Output the (x, y) coordinate of the center of the cell containing the given text.  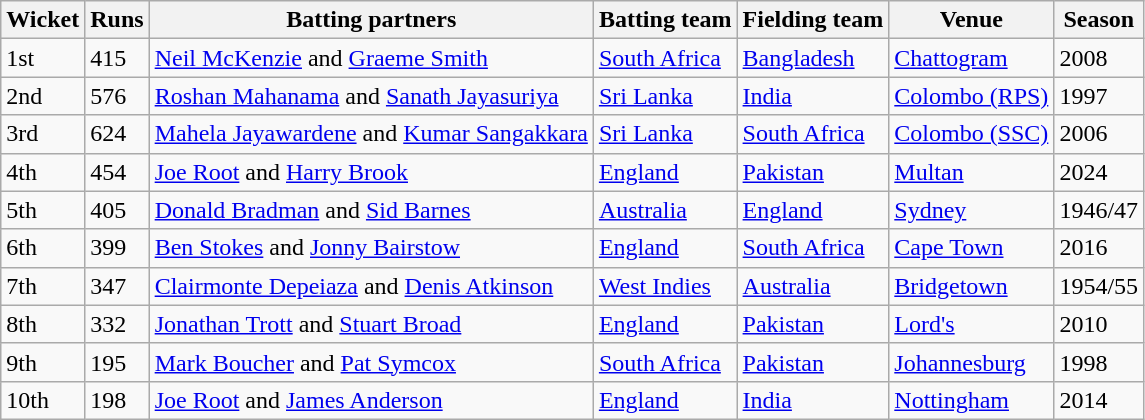
415 (117, 58)
2006 (1099, 134)
Venue (972, 20)
Cape Town (972, 248)
Batting partners (371, 20)
Donald Bradman and Sid Barnes (371, 210)
2016 (1099, 248)
1st (43, 58)
West Indies (665, 286)
Bangladesh (813, 58)
Jonathan Trott and Stuart Broad (371, 324)
8th (43, 324)
Colombo (SSC) (972, 134)
Batting team (665, 20)
Joe Root and James Anderson (371, 400)
195 (117, 362)
Colombo (RPS) (972, 96)
1998 (1099, 362)
2010 (1099, 324)
Clairmonte Depeiaza and Denis Atkinson (371, 286)
7th (43, 286)
1954/55 (1099, 286)
347 (117, 286)
Season (1099, 20)
Nottingham (972, 400)
2008 (1099, 58)
Wicket (43, 20)
2nd (43, 96)
624 (117, 134)
2014 (1099, 400)
198 (117, 400)
332 (117, 324)
Neil McKenzie and Graeme Smith (371, 58)
Johannesburg (972, 362)
Mahela Jayawardene and Kumar Sangakkara (371, 134)
1997 (1099, 96)
5th (43, 210)
6th (43, 248)
Roshan Mahanama and Sanath Jayasuriya (371, 96)
9th (43, 362)
2024 (1099, 172)
Ben Stokes and Jonny Bairstow (371, 248)
399 (117, 248)
454 (117, 172)
405 (117, 210)
576 (117, 96)
Bridgetown (972, 286)
Runs (117, 20)
10th (43, 400)
1946/47 (1099, 210)
4th (43, 172)
Joe Root and Harry Brook (371, 172)
Chattogram (972, 58)
Mark Boucher and Pat Symcox (371, 362)
Multan (972, 172)
Fielding team (813, 20)
Lord's (972, 324)
Sydney (972, 210)
3rd (43, 134)
